Return the [x, y] coordinate for the center point of the cell that contains the specified text.  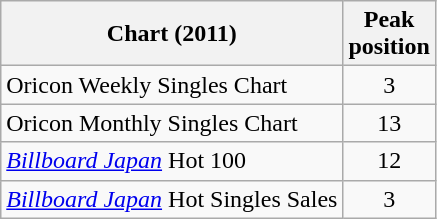
Peakposition [389, 34]
Oricon Weekly Singles Chart [172, 85]
12 [389, 161]
Billboard Japan Hot Singles Sales [172, 199]
Billboard Japan Hot 100 [172, 161]
13 [389, 123]
Oricon Monthly Singles Chart [172, 123]
Chart (2011) [172, 34]
